Search for the cell housing the specified text and yield its (x, y) center coordinate. 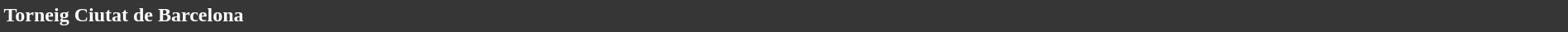
Torneig Ciutat de Barcelona (784, 15)
